Pinpoint the cell where the given text exists, returning its (x, y) midpoint coordinate. 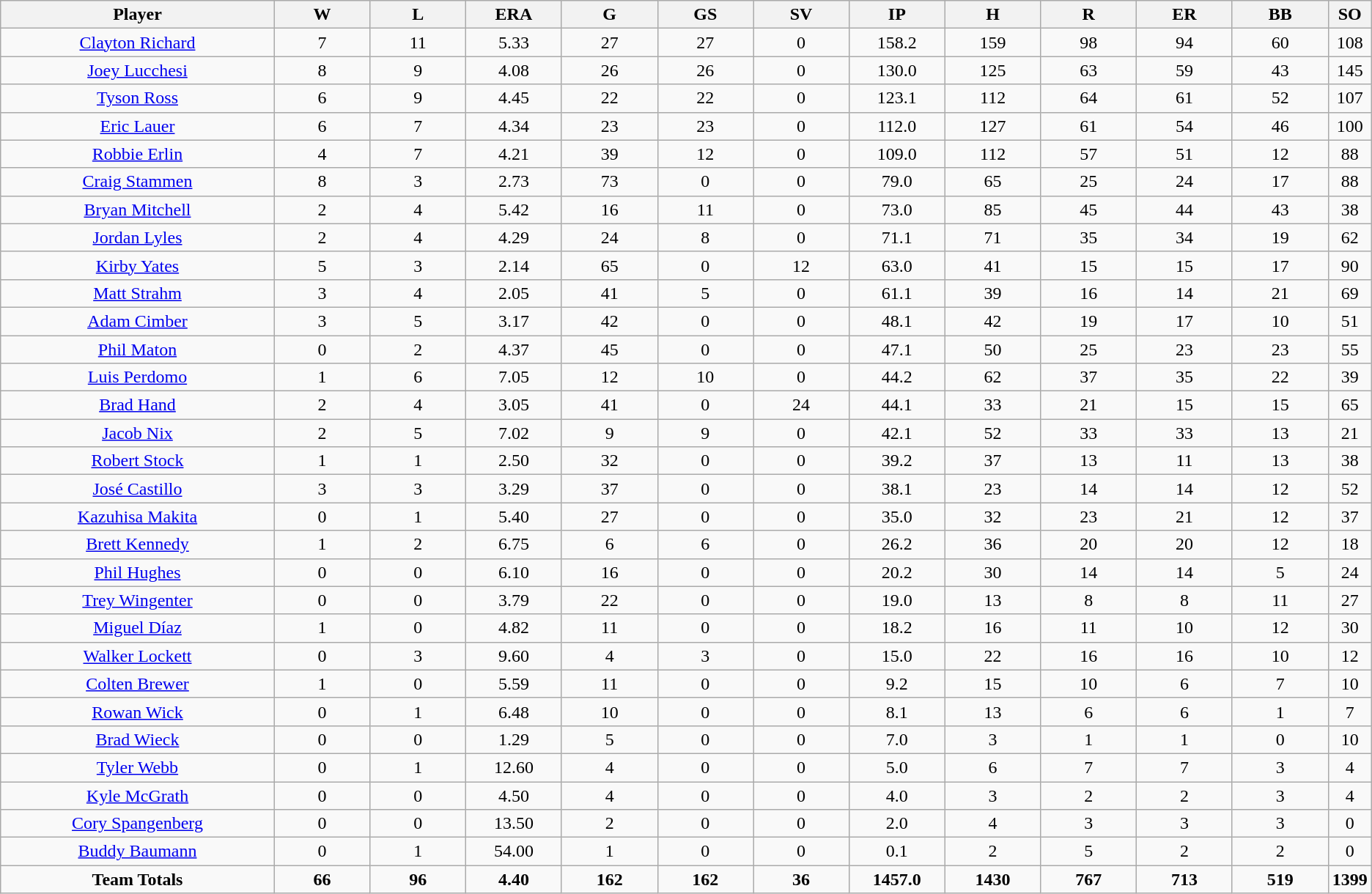
L (418, 15)
4.21 (514, 154)
59 (1184, 70)
64 (1089, 98)
Clayton Richard (138, 43)
7.0 (897, 739)
Cory Spangenberg (138, 824)
4.37 (514, 350)
Matt Strahm (138, 293)
H (992, 15)
SV (802, 15)
Walker Lockett (138, 656)
145 (1350, 70)
61.1 (897, 293)
66 (322, 879)
15.0 (897, 656)
4.29 (514, 237)
18 (1350, 544)
5.59 (514, 684)
130.0 (897, 70)
26.2 (897, 544)
Jordan Lyles (138, 237)
9.60 (514, 656)
50 (992, 350)
108 (1350, 43)
19.0 (897, 600)
4.40 (514, 879)
Jacob Nix (138, 433)
4.82 (514, 628)
71 (992, 237)
7.02 (514, 433)
4.50 (514, 795)
1.29 (514, 739)
Kirby Yates (138, 265)
20.2 (897, 572)
Player (138, 15)
Adam Cimber (138, 321)
2.05 (514, 293)
Craig Stammen (138, 182)
4.45 (514, 98)
BB (1280, 15)
4.0 (897, 795)
112.0 (897, 126)
158.2 (897, 43)
44.2 (897, 377)
Brett Kennedy (138, 544)
Kazuhisa Makita (138, 517)
Luis Perdomo (138, 377)
44 (1184, 210)
73 (610, 182)
ER (1184, 15)
Tyson Ross (138, 98)
5.33 (514, 43)
3.79 (514, 600)
4.34 (514, 126)
63 (1089, 70)
44.1 (897, 405)
8.1 (897, 712)
SO (1350, 15)
3.29 (514, 489)
6.48 (514, 712)
Eric Lauer (138, 126)
4.08 (514, 70)
38.1 (897, 489)
85 (992, 210)
Robert Stock (138, 461)
IP (897, 15)
G (610, 15)
90 (1350, 265)
46 (1280, 126)
79.0 (897, 182)
54 (1184, 126)
35.0 (897, 517)
1399 (1350, 879)
39.2 (897, 461)
127 (992, 126)
7.05 (514, 377)
767 (1089, 879)
5.42 (514, 210)
13.50 (514, 824)
Trey Wingenter (138, 600)
1457.0 (897, 879)
6.10 (514, 572)
57 (1089, 154)
Tyler Webb (138, 767)
W (322, 15)
6.75 (514, 544)
R (1089, 15)
Phil Hughes (138, 572)
34 (1184, 237)
73.0 (897, 210)
ERA (514, 15)
54.00 (514, 851)
71.1 (897, 237)
Brad Hand (138, 405)
3.05 (514, 405)
Team Totals (138, 879)
5.0 (897, 767)
9.2 (897, 684)
713 (1184, 879)
Kyle McGrath (138, 795)
Brad Wieck (138, 739)
0.1 (897, 851)
José Castillo (138, 489)
Phil Maton (138, 350)
Bryan Mitchell (138, 210)
3.17 (514, 321)
2.14 (514, 265)
60 (1280, 43)
Miguel Díaz (138, 628)
109.0 (897, 154)
18.2 (897, 628)
100 (1350, 126)
2.50 (514, 461)
GS (705, 15)
69 (1350, 293)
12.60 (514, 767)
1430 (992, 879)
55 (1350, 350)
42.1 (897, 433)
125 (992, 70)
Rowan Wick (138, 712)
47.1 (897, 350)
Colten Brewer (138, 684)
94 (1184, 43)
63.0 (897, 265)
Robbie Erlin (138, 154)
48.1 (897, 321)
5.40 (514, 517)
107 (1350, 98)
Joey Lucchesi (138, 70)
159 (992, 43)
96 (418, 879)
519 (1280, 879)
2.73 (514, 182)
123.1 (897, 98)
2.0 (897, 824)
98 (1089, 43)
Buddy Baumann (138, 851)
